Extract the (X, Y) coordinate from the center of the cell holding the provided text.  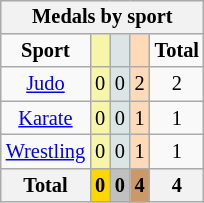
Karate (46, 118)
Medals by sport (102, 17)
Judo (46, 84)
Wrestling (46, 152)
Sport (46, 51)
